Search for the cell housing the specified text and yield its (X, Y) center coordinate. 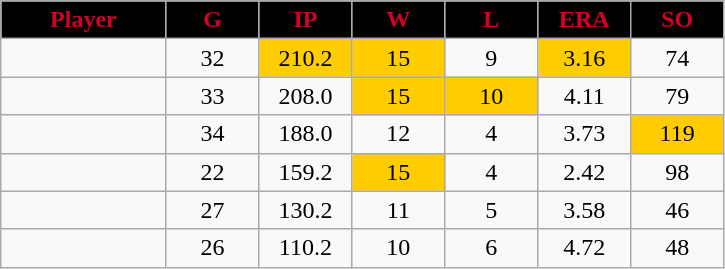
34 (212, 134)
11 (398, 210)
27 (212, 210)
12 (398, 134)
SO (678, 20)
74 (678, 58)
G (212, 20)
6 (492, 248)
9 (492, 58)
188.0 (306, 134)
208.0 (306, 96)
3.58 (584, 210)
5 (492, 210)
W (398, 20)
Player (84, 20)
4.72 (584, 248)
ERA (584, 20)
159.2 (306, 172)
110.2 (306, 248)
26 (212, 248)
33 (212, 96)
210.2 (306, 58)
130.2 (306, 210)
32 (212, 58)
98 (678, 172)
22 (212, 172)
4.11 (584, 96)
IP (306, 20)
2.42 (584, 172)
3.16 (584, 58)
119 (678, 134)
48 (678, 248)
3.73 (584, 134)
79 (678, 96)
46 (678, 210)
L (492, 20)
